Detect which cell encompasses the target text, then output its (x, y) center coordinate. 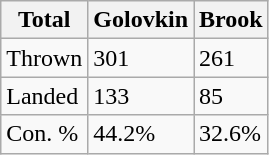
Con. % (44, 134)
Landed (44, 96)
301 (141, 58)
Thrown (44, 58)
85 (232, 96)
44.2% (141, 134)
Golovkin (141, 20)
133 (141, 96)
261 (232, 58)
Total (44, 20)
Brook (232, 20)
32.6% (232, 134)
